Determine the (X, Y) coordinate at the center of the cell enclosing the given text.  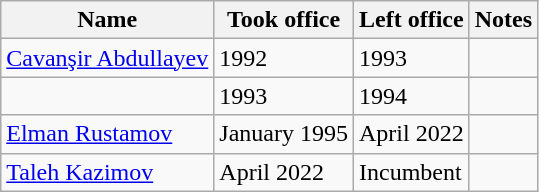
Taleh Kazimov (108, 172)
January 1995 (284, 134)
Incumbent (411, 172)
Name (108, 20)
Elman Rustamov (108, 134)
1994 (411, 96)
Took office (284, 20)
Cavanşir Abdullayev (108, 58)
1992 (284, 58)
Notes (503, 20)
Left office (411, 20)
